Determine the (X, Y) coordinate at the center of the cell enclosing the given text.  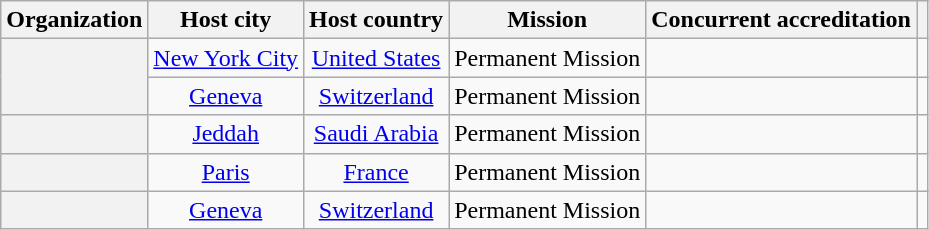
Host city (226, 20)
United States (376, 58)
Organization (74, 20)
France (376, 172)
Mission (548, 20)
Concurrent accreditation (782, 20)
Paris (226, 172)
Saudi Arabia (376, 134)
Host country (376, 20)
Jeddah (226, 134)
New York City (226, 58)
